Identify which cell holds the provided text, then report its [x, y] central coordinate. 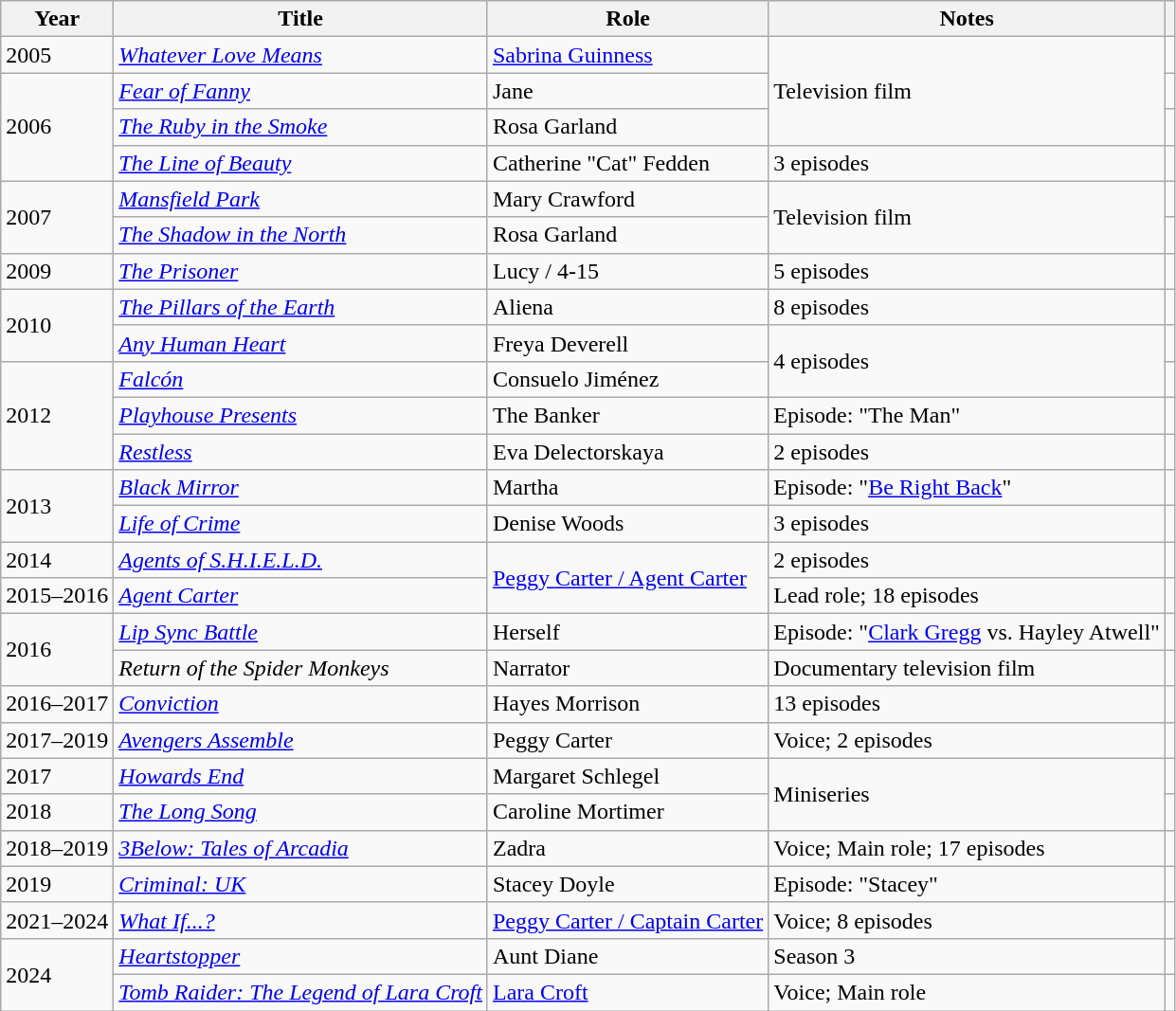
2005 [57, 55]
2010 [57, 325]
Avengers Assemble [301, 740]
Voice; Main role; 17 episodes [967, 848]
Zadra [627, 848]
Episode: "The Man" [967, 415]
Return of the Spider Monkeys [301, 668]
Documentary television film [967, 668]
The Pillars of the Earth [301, 307]
Miniseries [967, 794]
Peggy Carter [627, 740]
Consuelo Jiménez [627, 379]
The Ruby in the Smoke [301, 127]
Season 3 [967, 956]
Whatever Love Means [301, 55]
Eva Delectorskaya [627, 452]
5 episodes [967, 271]
2017–2019 [57, 740]
The Long Song [301, 812]
2015–2016 [57, 596]
2009 [57, 271]
Voice; 2 episodes [967, 740]
Lucy / 4-15 [627, 271]
Tomb Raider: The Legend of Lara Croft [301, 992]
2017 [57, 776]
2024 [57, 974]
The Banker [627, 415]
The Shadow in the North [301, 235]
Voice; Main role [967, 992]
2019 [57, 884]
Any Human Heart [301, 343]
Criminal: UK [301, 884]
3Below: Tales of Arcadia [301, 848]
Year [57, 19]
Mary Crawford [627, 199]
Voice; 8 episodes [967, 920]
Denise Woods [627, 524]
Sabrina Guinness [627, 55]
Jane [627, 91]
2016 [57, 650]
2018 [57, 812]
Hayes Morrison [627, 704]
Episode: "Clark Gregg vs. Hayley Atwell" [967, 632]
2006 [57, 127]
Agents of S.H.I.E.L.D. [301, 560]
Catherine "Cat" Fedden [627, 163]
Notes [967, 19]
Episode: "Stacey" [967, 884]
Lip Sync Battle [301, 632]
The Prisoner [301, 271]
2018–2019 [57, 848]
2007 [57, 217]
2013 [57, 506]
The Line of Beauty [301, 163]
Lara Croft [627, 992]
Lead role; 18 episodes [967, 596]
Heartstopper [301, 956]
2021–2024 [57, 920]
Playhouse Presents [301, 415]
Aliena [627, 307]
Narrator [627, 668]
8 episodes [967, 307]
13 episodes [967, 704]
Stacey Doyle [627, 884]
Agent Carter [301, 596]
Mansfield Park [301, 199]
Role [627, 19]
Black Mirror [301, 488]
Caroline Mortimer [627, 812]
Peggy Carter / Agent Carter [627, 578]
Herself [627, 632]
Falcón [301, 379]
2014 [57, 560]
2012 [57, 415]
Freya Deverell [627, 343]
Aunt Diane [627, 956]
Peggy Carter / Captain Carter [627, 920]
What If...? [301, 920]
Episode: "Be Right Back" [967, 488]
Conviction [301, 704]
Martha [627, 488]
Restless [301, 452]
Margaret Schlegel [627, 776]
4 episodes [967, 361]
2016–2017 [57, 704]
Title [301, 19]
Life of Crime [301, 524]
Howards End [301, 776]
Fear of Fanny [301, 91]
